Determine the [X, Y] coordinate at the center of the cell enclosing the given text.  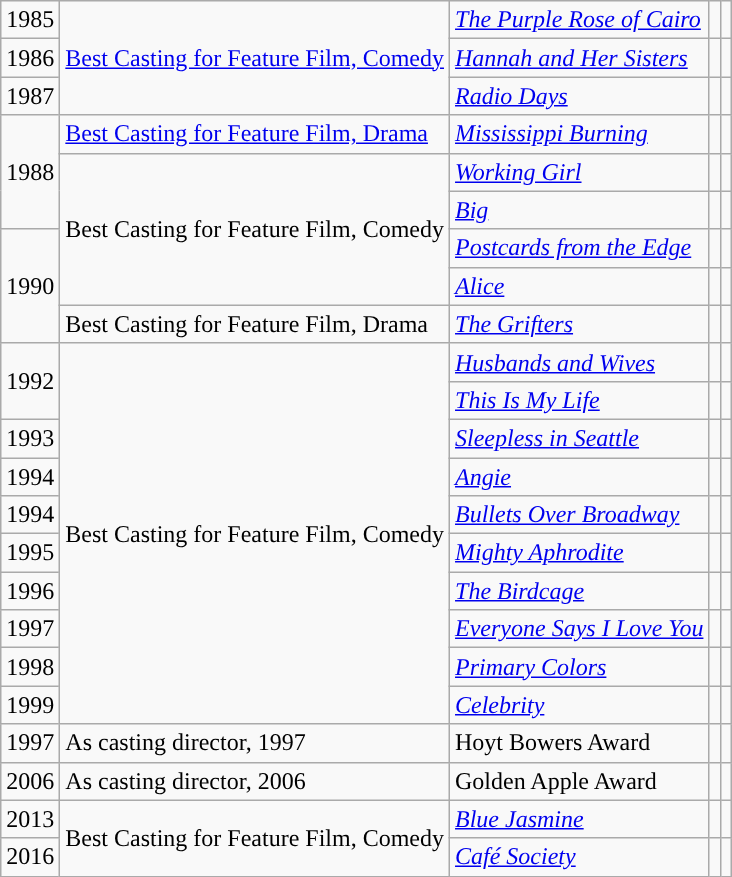
Husbands and Wives [580, 362]
2006 [30, 781]
1998 [30, 667]
1986 [30, 58]
Radio Days [580, 96]
Working Girl [580, 172]
This Is My Life [580, 400]
1995 [30, 553]
As casting director, 2006 [255, 781]
1999 [30, 705]
The Grifters [580, 324]
Angie [580, 477]
The Birdcage [580, 591]
Sleepless in Seattle [580, 438]
1996 [30, 591]
Celebrity [580, 705]
1988 [30, 172]
Postcards from the Edge [580, 248]
As casting director, 1997 [255, 743]
Café Society [580, 857]
1990 [30, 286]
Primary Colors [580, 667]
Big [580, 210]
1992 [30, 381]
Everyone Says I Love You [580, 629]
2013 [30, 819]
Blue Jasmine [580, 819]
1987 [30, 96]
Alice [580, 286]
2016 [30, 857]
Mighty Aphrodite [580, 553]
Golden Apple Award [580, 781]
Mississippi Burning [580, 134]
Hoyt Bowers Award [580, 743]
Bullets Over Broadway [580, 515]
1985 [30, 20]
The Purple Rose of Cairo [580, 20]
Hannah and Her Sisters [580, 58]
1993 [30, 438]
